For the text-containing cell, return its midpoint in [x, y] coordinate format. 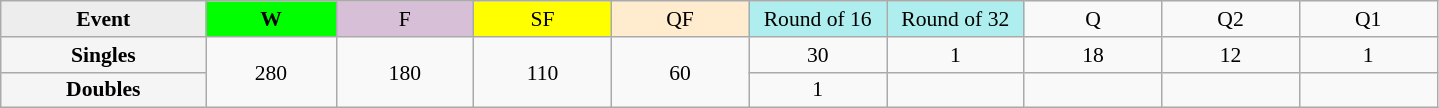
280 [271, 72]
Q1 [1368, 19]
18 [1093, 55]
180 [405, 72]
60 [680, 72]
Singles [104, 55]
Round of 32 [955, 19]
QF [680, 19]
30 [818, 55]
Event [104, 19]
F [405, 19]
12 [1231, 55]
Q [1093, 19]
W [271, 19]
Q2 [1231, 19]
Doubles [104, 90]
Round of 16 [818, 19]
SF [543, 19]
110 [543, 72]
